Extract the [X, Y] coordinate from the center of the cell holding the provided text.  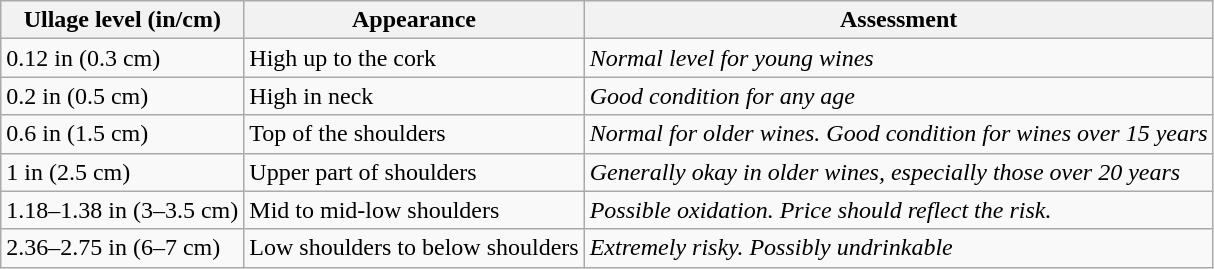
2.36–2.75 in (6–7 cm) [122, 248]
1 in (2.5 cm) [122, 172]
Low shoulders to below shoulders [414, 248]
0.2 in (0.5 cm) [122, 96]
0.12 in (0.3 cm) [122, 58]
Mid to mid-low shoulders [414, 210]
High up to the cork [414, 58]
Generally okay in older wines, especially those over 20 years [898, 172]
High in neck [414, 96]
Upper part of shoulders [414, 172]
0.6 in (1.5 cm) [122, 134]
Normal level for young wines [898, 58]
Assessment [898, 20]
1.18–1.38 in (3–3.5 cm) [122, 210]
Top of the shoulders [414, 134]
Ullage level (in/cm) [122, 20]
Appearance [414, 20]
Extremely risky. Possibly undrinkable [898, 248]
Normal for older wines. Good condition for wines over 15 years [898, 134]
Good condition for any age [898, 96]
Possible oxidation. Price should reflect the risk. [898, 210]
